Identify which cell holds the provided text, then report its [X, Y] central coordinate. 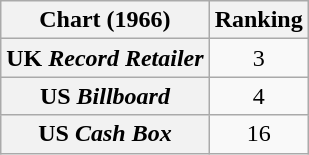
Ranking [258, 20]
US Cash Box [105, 134]
UK Record Retailer [105, 58]
16 [258, 134]
4 [258, 96]
3 [258, 58]
Chart (1966) [105, 20]
US Billboard [105, 96]
